Scan for the cell matching the given text and deliver its (X, Y) coordinate at center. 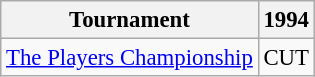
CUT (286, 58)
Tournament (130, 20)
The Players Championship (130, 58)
1994 (286, 20)
